Identify which cell holds the provided text, then report its (X, Y) central coordinate. 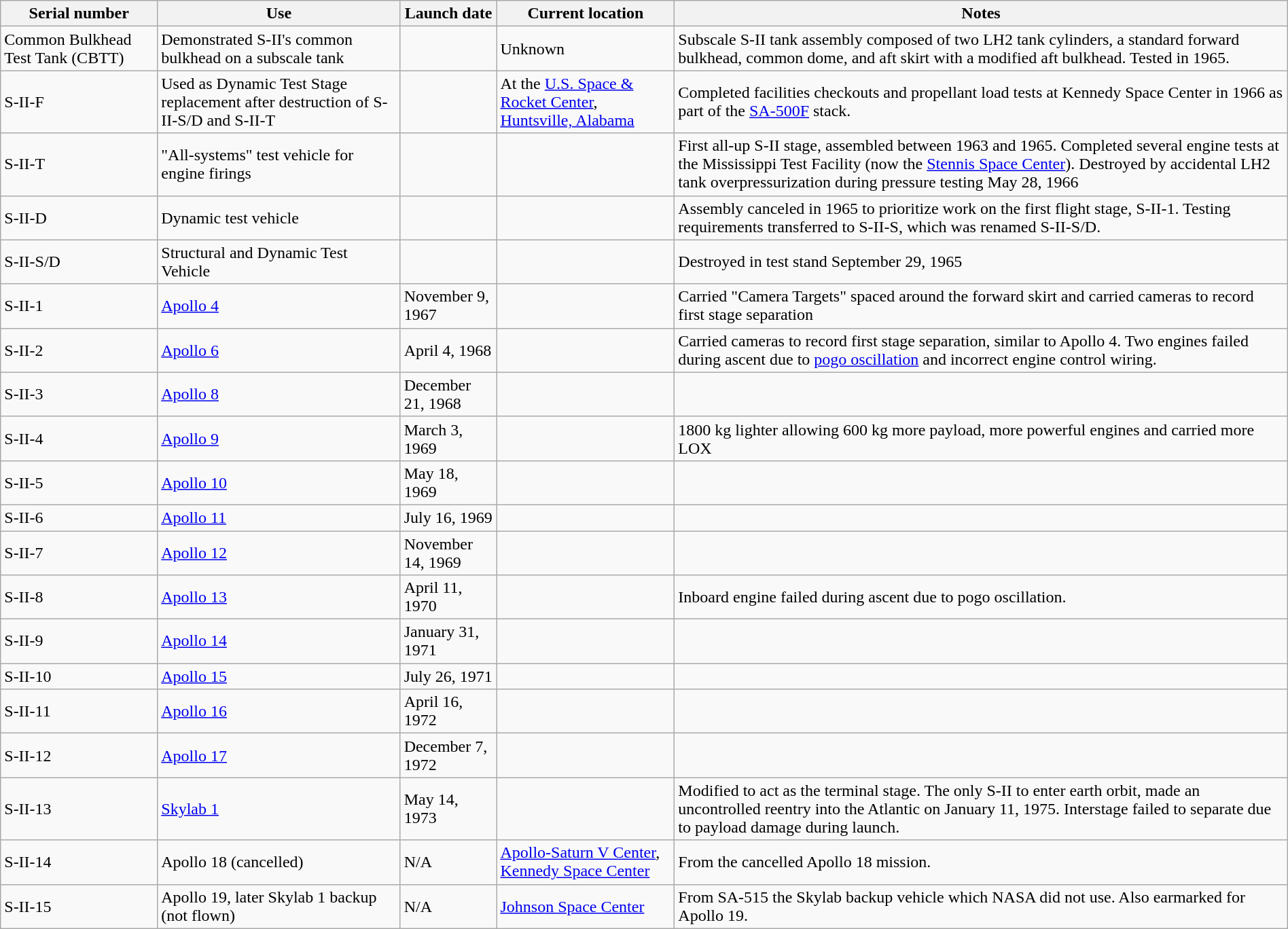
Serial number (79, 14)
S-II-T (79, 164)
Apollo 6 (279, 350)
Demonstrated S-II's common bulkhead on a subscale tank (279, 49)
April 16, 1972 (448, 712)
Apollo 16 (279, 712)
S-II-10 (79, 676)
S-II-S/D (79, 262)
S-II-7 (79, 553)
Apollo 13 (279, 598)
July 26, 1971 (448, 676)
From the cancelled Apollo 18 mission. (981, 862)
May 18, 1969 (448, 482)
May 14, 1973 (448, 809)
April 11, 1970 (448, 598)
Apollo 17 (279, 755)
Apollo 14 (279, 641)
Apollo 12 (279, 553)
Launch date (448, 14)
December 7, 1972 (448, 755)
Dynamic test vehicle (279, 217)
Apollo-Saturn V Center, Kennedy Space Center (586, 862)
Used as Dynamic Test Stage replacement after destruction of S-II-S/D and S-II-T (279, 102)
January 31, 1971 (448, 641)
1800 kg lighter allowing 600 kg more payload, more powerful engines and carried more LOX (981, 439)
S-II-3 (79, 394)
Structural and Dynamic Test Vehicle (279, 262)
Johnson Space Center (586, 906)
S-II-12 (79, 755)
Use (279, 14)
Apollo 4 (279, 306)
March 3, 1969 (448, 439)
Skylab 1 (279, 809)
Apollo 15 (279, 676)
Apollo 9 (279, 439)
S-II-1 (79, 306)
At the U.S. Space & Rocket Center, Huntsville, Alabama (586, 102)
S-II-15 (79, 906)
Destroyed in test stand September 29, 1965 (981, 262)
Notes (981, 14)
S-II-2 (79, 350)
S-II-9 (79, 641)
Completed facilities checkouts and propellant load tests at Kennedy Space Center in 1966 as part of the SA-500F stack. (981, 102)
Apollo 8 (279, 394)
Inboard engine failed during ascent due to pogo oscillation. (981, 598)
S-II-6 (79, 517)
S-II-5 (79, 482)
Apollo 11 (279, 517)
December 21, 1968 (448, 394)
S-II-11 (79, 712)
November 9, 1967 (448, 306)
S-II-13 (79, 809)
S-II-8 (79, 598)
Carried "Camera Targets" spaced around the forward skirt and carried cameras to record first stage separation (981, 306)
Common Bulkhead Test Tank (CBTT) (79, 49)
Current location (586, 14)
S-II-F (79, 102)
S-II-4 (79, 439)
From SA-515 the Skylab backup vehicle which NASA did not use. Also earmarked for Apollo 19. (981, 906)
Apollo 18 (cancelled) (279, 862)
July 16, 1969 (448, 517)
S-II-D (79, 217)
April 4, 1968 (448, 350)
S-II-14 (79, 862)
Unknown (586, 49)
Apollo 10 (279, 482)
"All-systems" test vehicle for engine firings (279, 164)
November 14, 1969 (448, 553)
Apollo 19, later Skylab 1 backup (not flown) (279, 906)
